From the cell containing the given text, extract its center point as (x, y) coordinate. 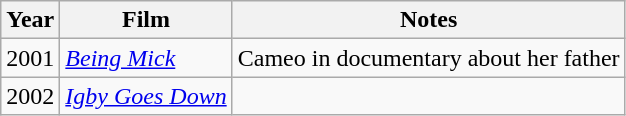
Igby Goes Down (146, 96)
Notes (428, 20)
Cameo in documentary about her father (428, 58)
Being Mick (146, 58)
2002 (30, 96)
Film (146, 20)
Year (30, 20)
2001 (30, 58)
